Return (X, Y) of the center of cell containing provided text 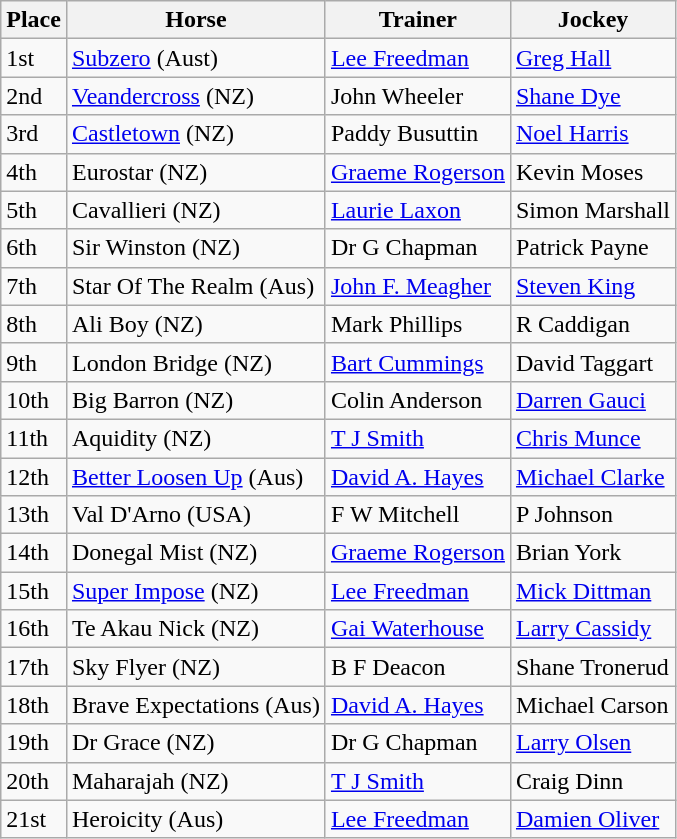
10th (34, 400)
Steven King (592, 286)
Colin Anderson (418, 400)
Place (34, 20)
1st (34, 58)
John F. Meagher (418, 286)
Dr Grace (NZ) (196, 743)
14th (34, 553)
17th (34, 667)
19th (34, 743)
Damien Oliver (592, 819)
12th (34, 477)
2nd (34, 96)
Castletown (NZ) (196, 134)
R Caddigan (592, 324)
Horse (196, 20)
Gai Waterhouse (418, 629)
8th (34, 324)
11th (34, 438)
Michael Clarke (592, 477)
Simon Marshall (592, 210)
Greg Hall (592, 58)
Brian York (592, 553)
London Bridge (NZ) (196, 362)
Paddy Busuttin (418, 134)
P Johnson (592, 515)
Jockey (592, 20)
20th (34, 781)
Mick Dittman (592, 591)
Shane Dye (592, 96)
13th (34, 515)
Larry Cassidy (592, 629)
Laurie Laxon (418, 210)
Patrick Payne (592, 248)
F W Mitchell (418, 515)
16th (34, 629)
Subzero (Aust) (196, 58)
B F Deacon (418, 667)
6th (34, 248)
Eurostar (NZ) (196, 172)
3rd (34, 134)
Maharajah (NZ) (196, 781)
John Wheeler (418, 96)
Veandercross (NZ) (196, 96)
Brave Expectations (Aus) (196, 705)
Cavallieri (NZ) (196, 210)
Aquidity (NZ) (196, 438)
Super Impose (NZ) (196, 591)
Trainer (418, 20)
Val D'Arno (USA) (196, 515)
Larry Olsen (592, 743)
Donegal Mist (NZ) (196, 553)
9th (34, 362)
Big Barron (NZ) (196, 400)
Star Of The Realm (Aus) (196, 286)
Bart Cummings (418, 362)
Ali Boy (NZ) (196, 324)
Better Loosen Up (Aus) (196, 477)
5th (34, 210)
15th (34, 591)
4th (34, 172)
Darren Gauci (592, 400)
Chris Munce (592, 438)
7th (34, 286)
Noel Harris (592, 134)
Kevin Moses (592, 172)
Te Akau Nick (NZ) (196, 629)
Heroicity (Aus) (196, 819)
David Taggart (592, 362)
Craig Dinn (592, 781)
21st (34, 819)
Sir Winston (NZ) (196, 248)
Michael Carson (592, 705)
Shane Tronerud (592, 667)
Sky Flyer (NZ) (196, 667)
Mark Phillips (418, 324)
18th (34, 705)
